Search for the cell housing the specified text and yield its (X, Y) center coordinate. 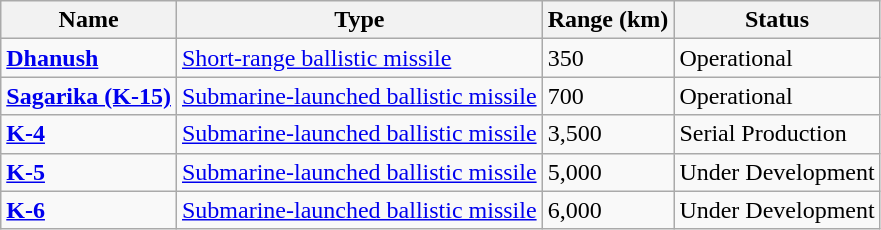
Name (89, 20)
Dhanush (89, 58)
6,000 (608, 210)
Sagarika (K-15) (89, 96)
K-4 (89, 134)
3,500 (608, 134)
Short-range ballistic missile (359, 58)
Serial Production (777, 134)
350 (608, 58)
Type (359, 20)
Range (km) (608, 20)
Status (777, 20)
K-5 (89, 172)
700 (608, 96)
5,000 (608, 172)
K-6 (89, 210)
